Capture the cell that displays the provided text and extract its (X, Y) central coordinate. 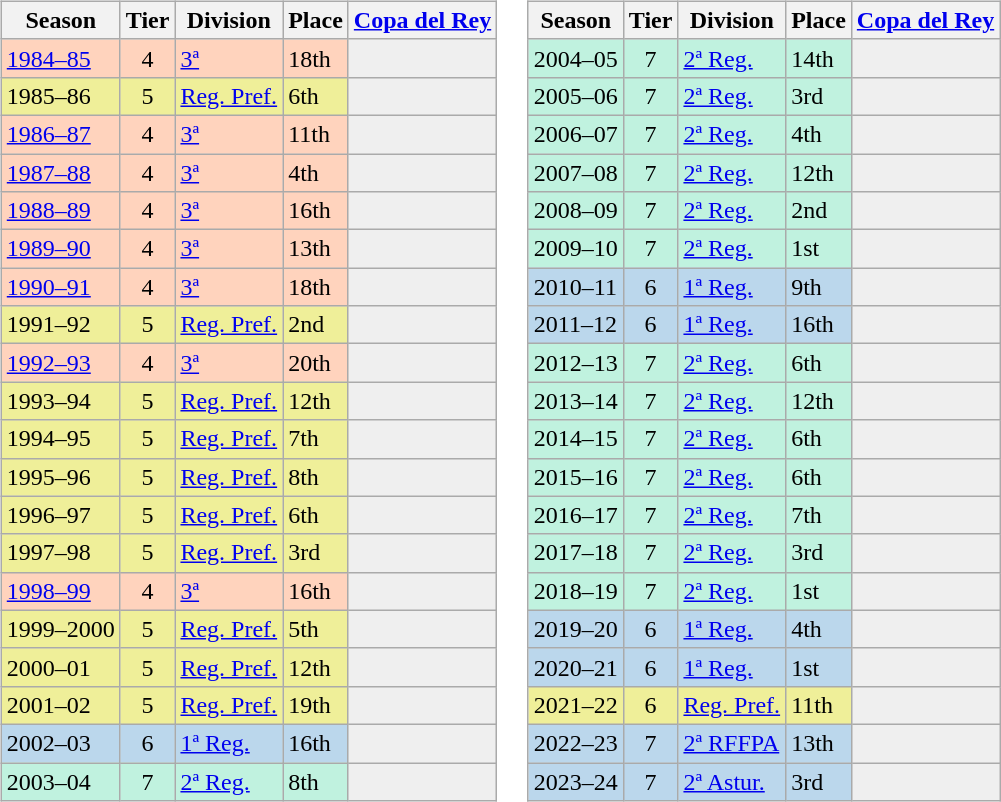
1992–93 (60, 363)
2017–18 (576, 553)
2014–15 (576, 439)
2023–24 (576, 781)
2013–14 (576, 401)
1991–92 (60, 325)
2015–16 (576, 477)
1984–85 (60, 58)
2001–02 (60, 705)
2004–05 (576, 58)
2007–08 (576, 173)
1997–98 (60, 553)
1998–99 (60, 591)
1996–97 (60, 515)
2011–12 (576, 325)
1994–95 (60, 439)
5th (316, 629)
2005–06 (576, 96)
2020–21 (576, 667)
2012–13 (576, 363)
2019–20 (576, 629)
1985–86 (60, 96)
2022–23 (576, 743)
2002–03 (60, 743)
1995–96 (60, 477)
2018–19 (576, 591)
2000–01 (60, 667)
2008–09 (576, 211)
1986–87 (60, 134)
1999–2000 (60, 629)
2010–11 (576, 287)
14th (819, 58)
9th (819, 287)
1987–88 (60, 173)
2ª Astur. (732, 781)
1990–91 (60, 287)
2006–07 (576, 134)
1993–94 (60, 401)
2003–04 (60, 781)
1988–89 (60, 211)
1989–90 (60, 249)
19th (316, 705)
2021–22 (576, 705)
2009–10 (576, 249)
2ª RFFPA (732, 743)
20th (316, 363)
2016–17 (576, 515)
